For the text-containing cell, return its midpoint in (X, Y) coordinate format. 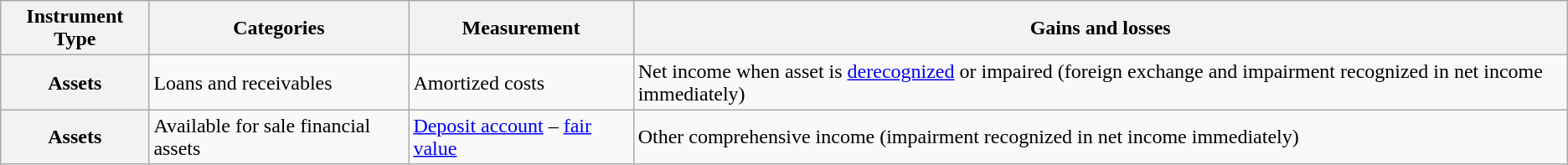
Loans and receivables (279, 82)
Measurement (521, 28)
Categories (279, 28)
Other comprehensive income (impairment recognized in net income immediately) (1101, 137)
Gains and losses (1101, 28)
Instrument Type (75, 28)
Amortized costs (521, 82)
Net income when asset is derecognized or impaired (foreign exchange and impairment recognized in net income immediately) (1101, 82)
Available for sale financial assets (279, 137)
Deposit account – fair value (521, 137)
